Identify which cell holds the provided text, then report its (x, y) central coordinate. 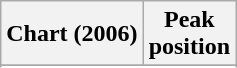
Chart (2006) (72, 34)
Peakposition (189, 34)
